Determine the [x, y] coordinate at the center of the cell enclosing the given text.  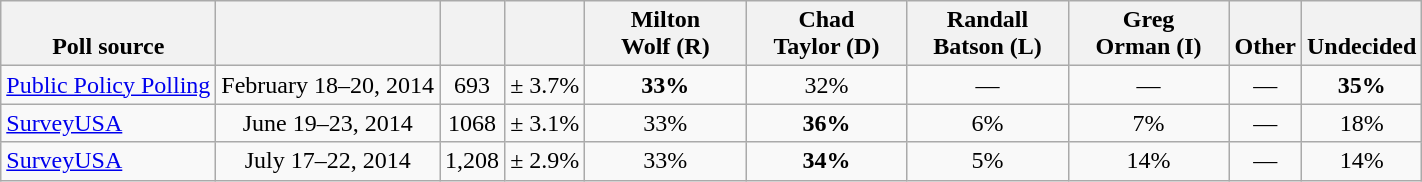
± 3.7% [545, 85]
MiltonWolf (R) [666, 34]
RandallBatson (L) [988, 34]
Poll source [108, 34]
7% [1148, 123]
34% [826, 161]
36% [826, 123]
1,208 [472, 161]
GregOrman (I) [1148, 34]
18% [1361, 123]
Public Policy Polling [108, 85]
6% [988, 123]
Undecided [1361, 34]
1068 [472, 123]
693 [472, 85]
35% [1361, 85]
± 2.9% [545, 161]
February 18–20, 2014 [328, 85]
± 3.1% [545, 123]
5% [988, 161]
June 19–23, 2014 [328, 123]
32% [826, 85]
Other [1265, 34]
ChadTaylor (D) [826, 34]
July 17–22, 2014 [328, 161]
